Pinpoint the cell where the given text exists, returning its (x, y) midpoint coordinate. 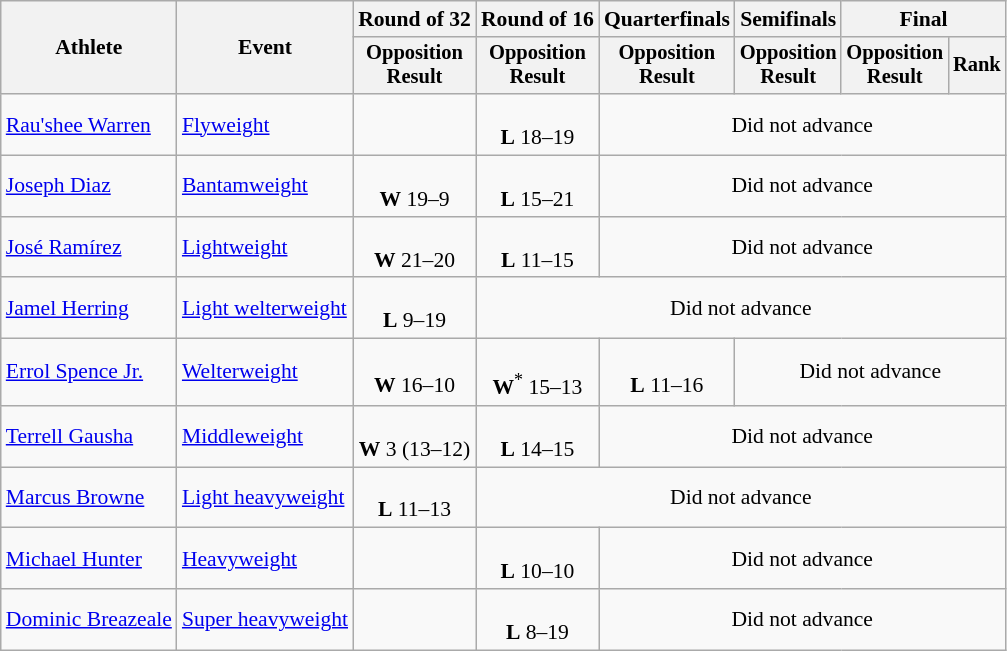
Round of 16 (538, 19)
L 11–13 (414, 498)
Semifinals (788, 19)
Marcus Browne (89, 498)
Errol Spence Jr. (89, 372)
Light heavyweight (265, 498)
L 9–19 (414, 308)
Rau'shee Warren (89, 124)
Middleweight (265, 436)
Rank (977, 66)
Flyweight (265, 124)
Athlete (89, 48)
Super heavyweight (265, 620)
W 16–10 (414, 372)
L 14–15 (538, 436)
L 8–19 (538, 620)
Event (265, 48)
L 11–15 (538, 248)
Michael Hunter (89, 558)
Dominic Breazeale (89, 620)
Heavyweight (265, 558)
José Ramírez (89, 248)
L 10–10 (538, 558)
L 15–21 (538, 186)
Final (923, 19)
Light welterweight (265, 308)
Joseph Diaz (89, 186)
W 3 (13–12) (414, 436)
Quarterfinals (667, 19)
W 19–9 (414, 186)
Welterweight (265, 372)
L 11–16 (667, 372)
W* 15–13 (538, 372)
Bantamweight (265, 186)
L 18–19 (538, 124)
Terrell Gausha (89, 436)
Round of 32 (414, 19)
W 21–20 (414, 248)
Lightweight (265, 248)
Jamel Herring (89, 308)
